Return the [x, y] coordinate for the center point of the cell that contains the specified text.  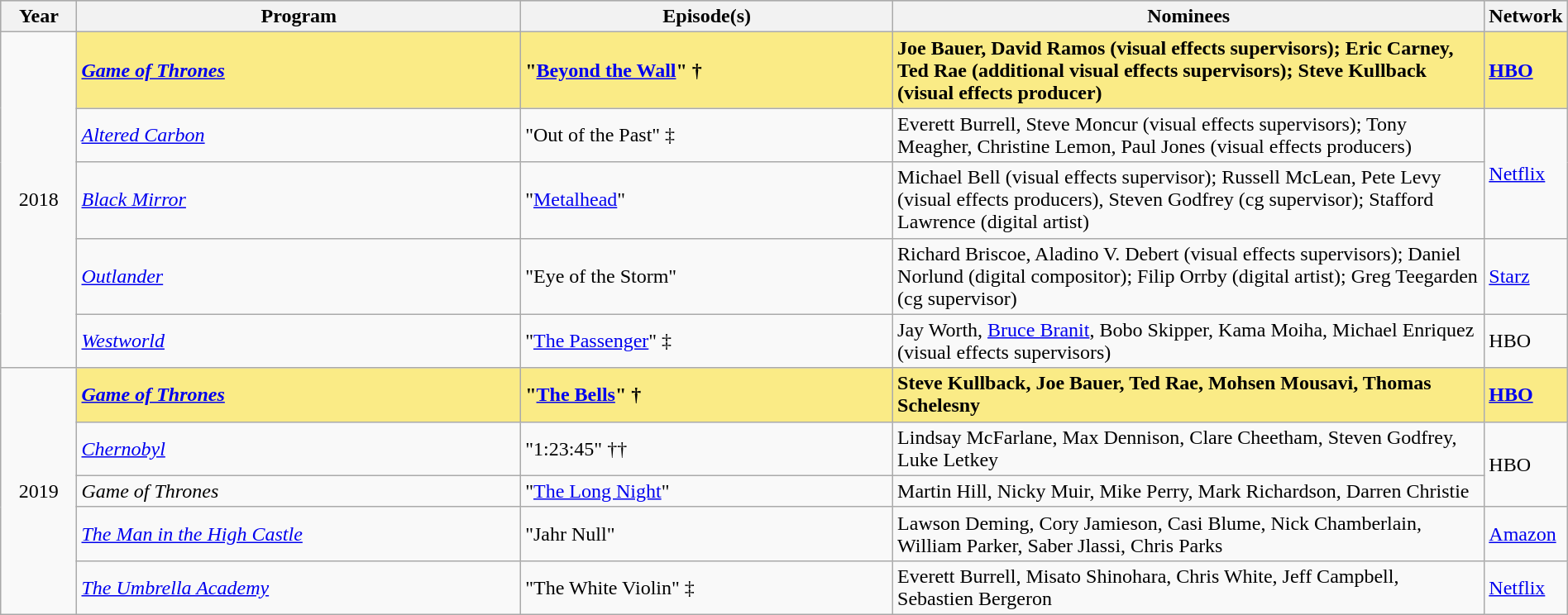
"1:23:45" †† [707, 448]
Network [1526, 17]
"Eye of the Storm" [707, 276]
The Man in the High Castle [299, 534]
"The Bells" † [707, 395]
"Out of the Past" ‡ [707, 136]
Everett Burrell, Misato Shinohara, Chris White, Jeff Campbell, Sebastien Bergeron [1189, 587]
"Metalhead" [707, 200]
"The Long Night" [707, 491]
Program [299, 17]
"The White Violin" ‡ [707, 587]
Martin Hill, Nicky Muir, Mike Perry, Mark Richardson, Darren Christie [1189, 491]
2018 [39, 200]
Jay Worth, Bruce Branit, Bobo Skipper, Kama Moiha, Michael Enriquez (visual effects supervisors) [1189, 341]
Nominees [1189, 17]
Starz [1526, 276]
Steve Kullback, Joe Bauer, Ted Rae, Mohsen Mousavi, Thomas Schelesny [1189, 395]
2019 [39, 491]
Episode(s) [707, 17]
Lawson Deming, Cory Jamieson, Casi Blume, Nick Chamberlain, William Parker, Saber Jlassi, Chris Parks [1189, 534]
"Beyond the Wall" † [707, 70]
The Umbrella Academy [299, 587]
"The Passenger" ‡ [707, 341]
Westworld [299, 341]
"Jahr Null" [707, 534]
Year [39, 17]
Chernobyl [299, 448]
Lindsay McFarlane, Max Dennison, Clare Cheetham, Steven Godfrey, Luke Letkey [1189, 448]
Amazon [1526, 534]
Outlander [299, 276]
Everett Burrell, Steve Moncur (visual effects supervisors); Tony Meagher, Christine Lemon, Paul Jones (visual effects producers) [1189, 136]
Altered Carbon [299, 136]
Black Mirror [299, 200]
